Pinpoint the cell where the given text exists, returning its [x, y] midpoint coordinate. 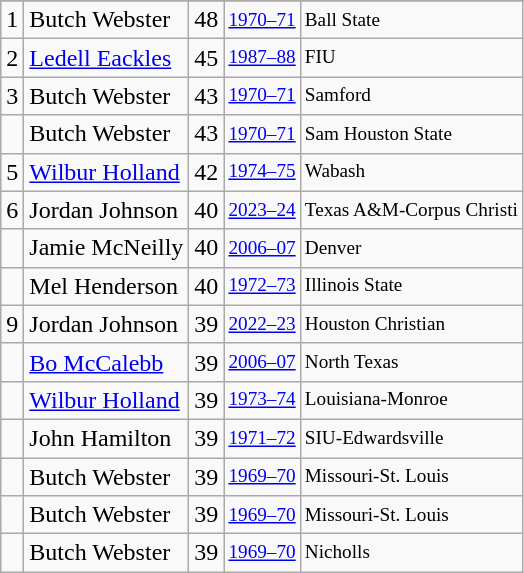
1974–75 [262, 172]
Ledell Eackles [106, 58]
SIU-Edwardsville [411, 438]
1987–88 [262, 58]
North Texas [411, 362]
6 [12, 210]
Ball State [411, 20]
Louisiana-Monroe [411, 400]
2023–24 [262, 210]
1971–72 [262, 438]
Bo McCalebb [106, 362]
Samford [411, 96]
Sam Houston State [411, 134]
45 [206, 58]
48 [206, 20]
2022–23 [262, 324]
Mel Henderson [106, 286]
5 [12, 172]
John Hamilton [106, 438]
FIU [411, 58]
2 [12, 58]
Nicholls [411, 553]
Jamie McNeilly [106, 248]
9 [12, 324]
Texas A&M-Corpus Christi [411, 210]
1973–74 [262, 400]
1 [12, 20]
Denver [411, 248]
Wabash [411, 172]
1972–73 [262, 286]
3 [12, 96]
42 [206, 172]
Illinois State [411, 286]
Houston Christian [411, 324]
